Detect which cell encompasses the target text, then output its [X, Y] center coordinate. 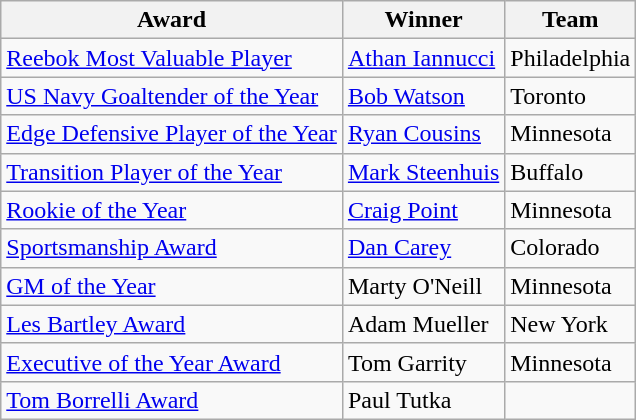
Award [172, 20]
Team [570, 20]
Tom Garrity [423, 362]
Rookie of the Year [172, 210]
Bob Watson [423, 96]
Athan Iannucci [423, 58]
Buffalo [570, 172]
US Navy Goaltender of the Year [172, 96]
Philadelphia [570, 58]
Adam Mueller [423, 324]
Transition Player of the Year [172, 172]
Executive of the Year Award [172, 362]
Marty O'Neill [423, 286]
Winner [423, 20]
Colorado [570, 248]
New York [570, 324]
Edge Defensive Player of the Year [172, 134]
Sportsmanship Award [172, 248]
Craig Point [423, 210]
Tom Borrelli Award [172, 400]
GM of the Year [172, 286]
Paul Tutka [423, 400]
Ryan Cousins [423, 134]
Dan Carey [423, 248]
Mark Steenhuis [423, 172]
Toronto [570, 96]
Reebok Most Valuable Player [172, 58]
Les Bartley Award [172, 324]
